Return [X, Y] of the center of cell containing provided text 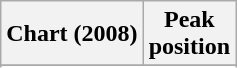
Chart (2008) [72, 34]
Peak position [189, 34]
